Identify which cell holds the provided text, then report its (x, y) central coordinate. 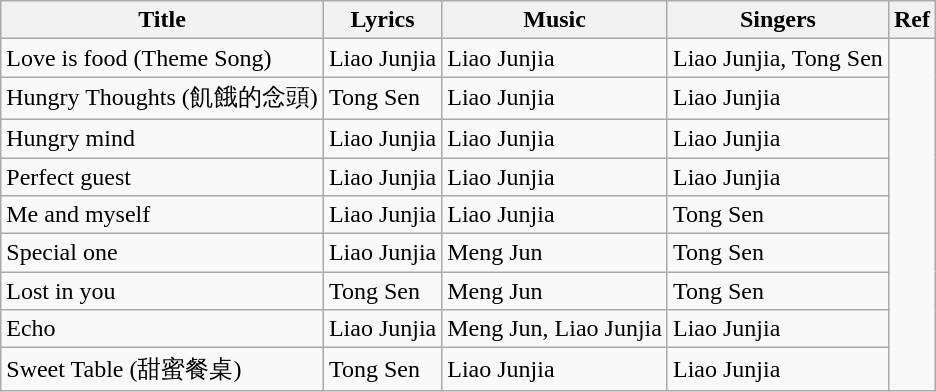
Perfect guest (162, 177)
Music (555, 20)
Me and myself (162, 215)
Lost in you (162, 291)
Echo (162, 329)
Liao Junjia, Tong Sen (778, 58)
Title (162, 20)
Hungry mind (162, 138)
Ref (912, 20)
Sweet Table (甜蜜餐桌) (162, 370)
Hungry Thoughts (飢餓的念頭) (162, 98)
Singers (778, 20)
Lyrics (382, 20)
Meng Jun, Liao Junjia (555, 329)
Love is food (Theme Song) (162, 58)
Special one (162, 253)
